Return the [X, Y] coordinate for the center point of the cell that contains the specified text.  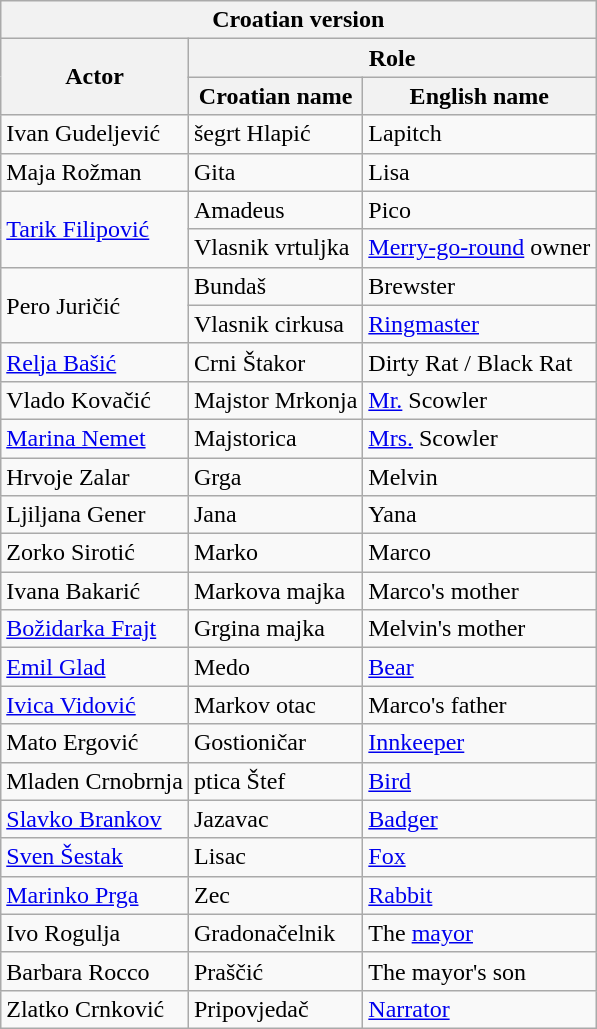
Vlado Kovačić [95, 400]
Marinko Prga [95, 895]
Zorko Sirotić [95, 553]
Marco's father [480, 705]
Gostioničar [275, 743]
Mato Ergović [95, 743]
Marko [275, 553]
Amadeus [275, 210]
Hrvoje Zalar [95, 477]
Yana [480, 515]
Croatian version [298, 20]
Gradonačelnik [275, 933]
Croatian name [275, 96]
Brewster [480, 286]
Relja Bašić [95, 362]
Medo [275, 667]
Lapitch [480, 134]
Marina Nemet [95, 438]
Ljiljana Gener [95, 515]
Pripovjedač [275, 1009]
Jazavac [275, 819]
Grga [275, 477]
Ivo Rogulja [95, 933]
Ivan Gudeljević [95, 134]
Role [392, 58]
Grgina majka [275, 629]
Vlasnik vrtuljka [275, 248]
Bear [480, 667]
Badger [480, 819]
Fox [480, 857]
Bird [480, 781]
English name [480, 96]
The mayor [480, 933]
Lisac [275, 857]
Marco's mother [480, 591]
Sven Šestak [95, 857]
Maja Rožman [95, 172]
Marco [480, 553]
Praščić [275, 971]
Pico [480, 210]
ptica Štef [275, 781]
šegrt Hlapić [275, 134]
Mrs. Scowler [480, 438]
Mladen Crnobrnja [95, 781]
Lisa [480, 172]
Markova majka [275, 591]
Crni Štakor [275, 362]
Rabbit [480, 895]
Majstor Mrkonja [275, 400]
Mr. Scowler [480, 400]
Ivana Bakarić [95, 591]
Pero Juričić [95, 305]
Narrator [480, 1009]
Ringmaster [480, 324]
Zlatko Crnković [95, 1009]
Slavko Brankov [95, 819]
Innkeeper [480, 743]
Božidarka Frajt [95, 629]
Merry-go-round owner [480, 248]
Dirty Rat / Black Rat [480, 362]
Markov otac [275, 705]
Vlasnik cirkusa [275, 324]
Zec [275, 895]
Melvin's mother [480, 629]
Tarik Filipović [95, 229]
Emil Glad [95, 667]
Actor [95, 77]
Majstorica [275, 438]
Melvin [480, 477]
The mayor's son [480, 971]
Gita [275, 172]
Barbara Rocco [95, 971]
Bundaš [275, 286]
Jana [275, 515]
Ivica Vidović [95, 705]
